Extract the (X, Y) coordinate from the center of the cell holding the provided text.  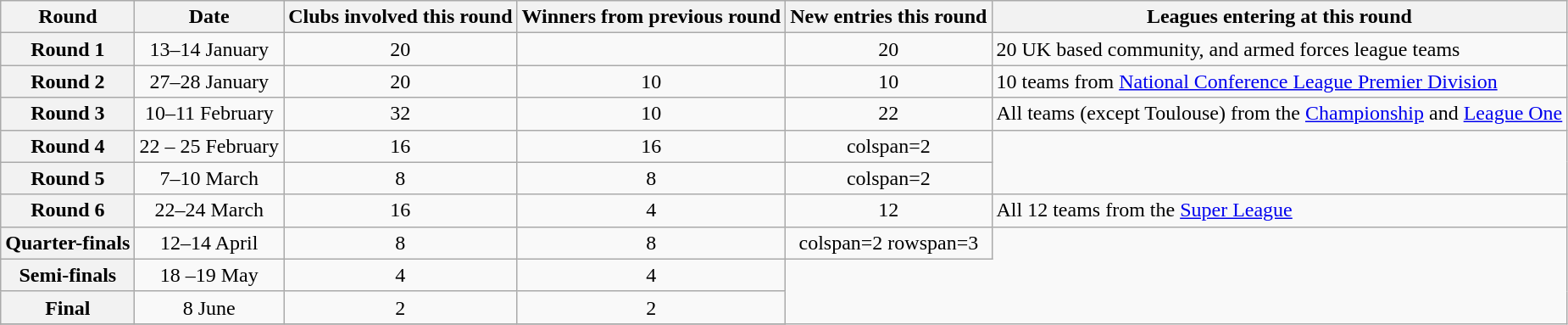
colspan=2 rowspan=3 (888, 243)
Leagues entering at this round (1280, 17)
Clubs involved this round (400, 17)
20 UK based community, and armed forces league teams (1280, 49)
22 (888, 114)
Round 3 (68, 114)
8 June (209, 307)
22 – 25 February (209, 146)
22–24 March (209, 210)
18 –19 May (209, 275)
Winners from previous round (651, 17)
Round 2 (68, 81)
Round 1 (68, 49)
12–14 April (209, 243)
12 (888, 210)
Round 5 (68, 178)
7–10 March (209, 178)
Semi-finals (68, 275)
10–11 February (209, 114)
Round (68, 17)
All teams (except Toulouse) from the Championship and League One (1280, 114)
Round 6 (68, 210)
Quarter-finals (68, 243)
Final (68, 307)
10 teams from National Conference League Premier Division (1280, 81)
Date (209, 17)
32 (400, 114)
Round 4 (68, 146)
All 12 teams from the Super League (1280, 210)
13–14 January (209, 49)
27–28 January (209, 81)
New entries this round (888, 17)
